Output the (x, y) coordinate of the center of the cell containing the given text.  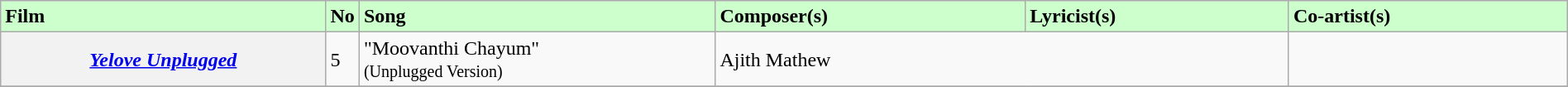
Composer(s) (870, 17)
Ajith Mathew (1002, 60)
Co-artist(s) (1427, 17)
Film (164, 17)
No (342, 17)
Lyricist(s) (1158, 17)
"Moovanthi Chayum"(Unplugged Version) (538, 60)
Yelove Unplugged (164, 60)
5 (342, 60)
Song (538, 17)
